Scan for the cell matching the given text and deliver its [x, y] coordinate at center. 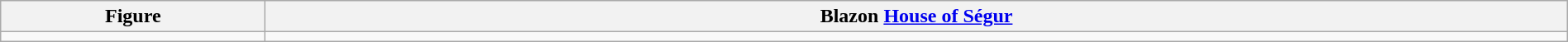
Blazon House of Ségur [916, 16]
Figure [133, 16]
